Find where the given text appears and provide that cell's center as (X, Y) coordinate. 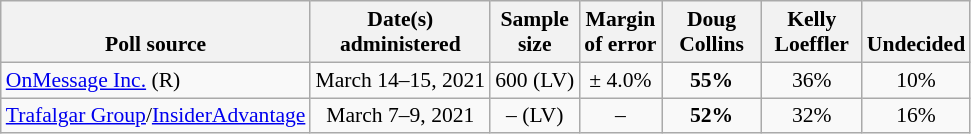
Marginof error (620, 32)
DougCollins (712, 32)
52% (712, 116)
OnMessage Inc. (R) (156, 80)
Poll source (156, 32)
55% (712, 80)
Date(s)administered (400, 32)
Trafalgar Group/InsiderAdvantage (156, 116)
600 (LV) (534, 80)
16% (916, 116)
– (LV) (534, 116)
Samplesize (534, 32)
10% (916, 80)
Undecided (916, 32)
March 14–15, 2021 (400, 80)
March 7–9, 2021 (400, 116)
– (620, 116)
32% (812, 116)
KellyLoeffler (812, 32)
36% (812, 80)
± 4.0% (620, 80)
